Find where the given text appears and provide that cell's center as (X, Y) coordinate. 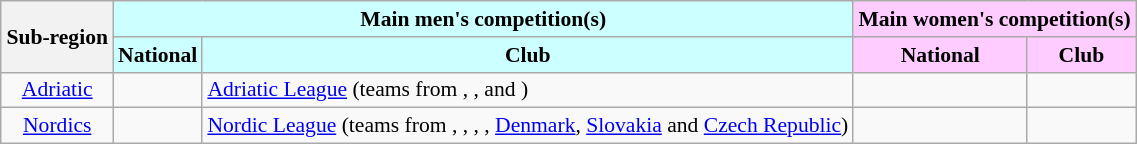
Sub-region (57, 36)
Main women's competition(s) (994, 19)
Nordic League (teams from , , , , Denmark, Slovakia and Czech Republic) (528, 126)
Adriatic League (teams from , , and ) (528, 90)
Main men's competition(s) (483, 19)
Adriatic (57, 90)
Nordics (57, 126)
